Find where the given text appears and provide that cell's center as (x, y) coordinate. 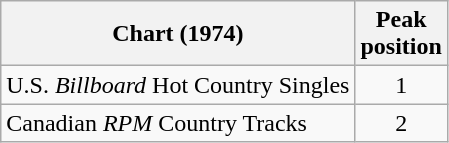
2 (401, 123)
Chart (1974) (178, 34)
1 (401, 85)
Peakposition (401, 34)
Canadian RPM Country Tracks (178, 123)
U.S. Billboard Hot Country Singles (178, 85)
